Extract the (x, y) coordinate from the center of the cell holding the provided text.  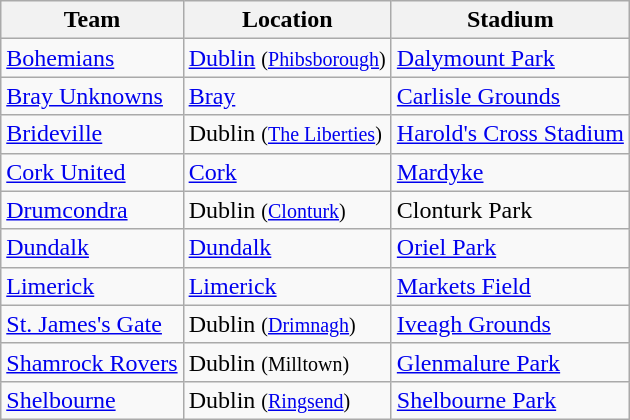
Mardyke (510, 172)
Dublin (Ringsend) (287, 400)
Clonturk Park (510, 210)
Oriel Park (510, 248)
Carlisle Grounds (510, 96)
Dublin (Milltown) (287, 362)
Dalymount Park (510, 58)
Cork United (92, 172)
Location (287, 20)
Team (92, 20)
Glenmalure Park (510, 362)
Markets Field (510, 286)
Shelbourne Park (510, 400)
Bray Unknowns (92, 96)
Dublin (Drimnagh) (287, 324)
Bray (287, 96)
Iveagh Grounds (510, 324)
Cork (287, 172)
Dublin (The Liberties) (287, 134)
Dublin (Phibsborough) (287, 58)
Shelbourne (92, 400)
Harold's Cross Stadium (510, 134)
Dublin (Clonturk) (287, 210)
Brideville (92, 134)
Stadium (510, 20)
Drumcondra (92, 210)
St. James's Gate (92, 324)
Shamrock Rovers (92, 362)
Bohemians (92, 58)
